Scan for the cell matching the given text and deliver its [x, y] coordinate at center. 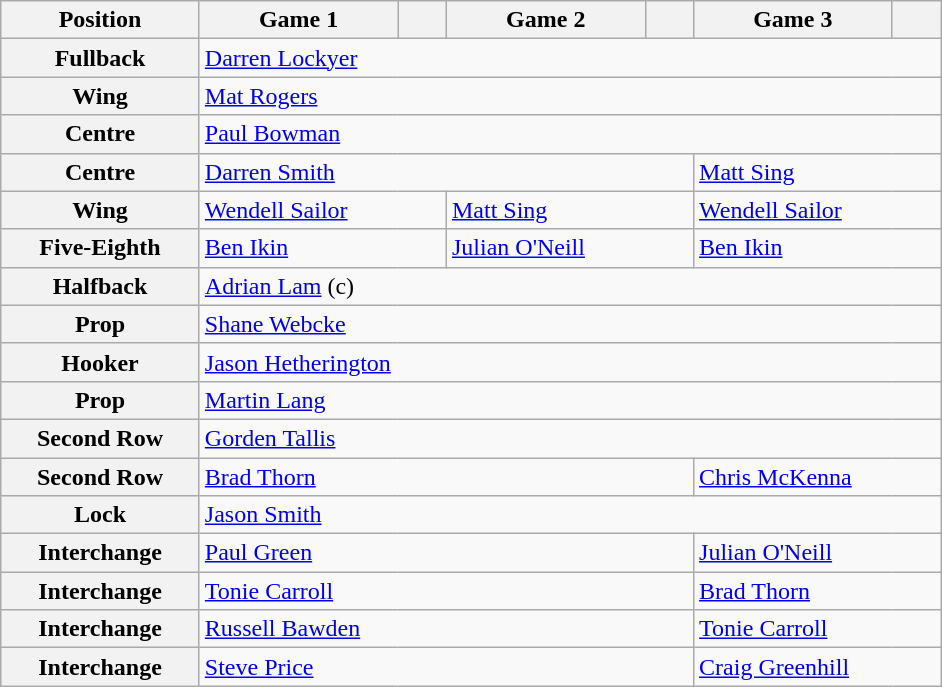
Shane Webcke [570, 324]
Jason Hetherington [570, 362]
Fullback [100, 58]
Gorden Tallis [570, 438]
Darren Smith [446, 172]
Jason Smith [570, 515]
Hooker [100, 362]
Steve Price [446, 667]
Paul Bowman [570, 134]
Halfback [100, 286]
Russell Bawden [446, 629]
Five-Eighth [100, 248]
Game 1 [298, 20]
Martin Lang [570, 400]
Craig Greenhill [818, 667]
Adrian Lam (c) [570, 286]
Mat Rogers [570, 96]
Game 2 [546, 20]
Chris McKenna [818, 477]
Paul Green [446, 553]
Lock [100, 515]
Position [100, 20]
Darren Lockyer [570, 58]
Game 3 [794, 20]
